Locate the cell with the specified text and output its (X, Y) center coordinate. 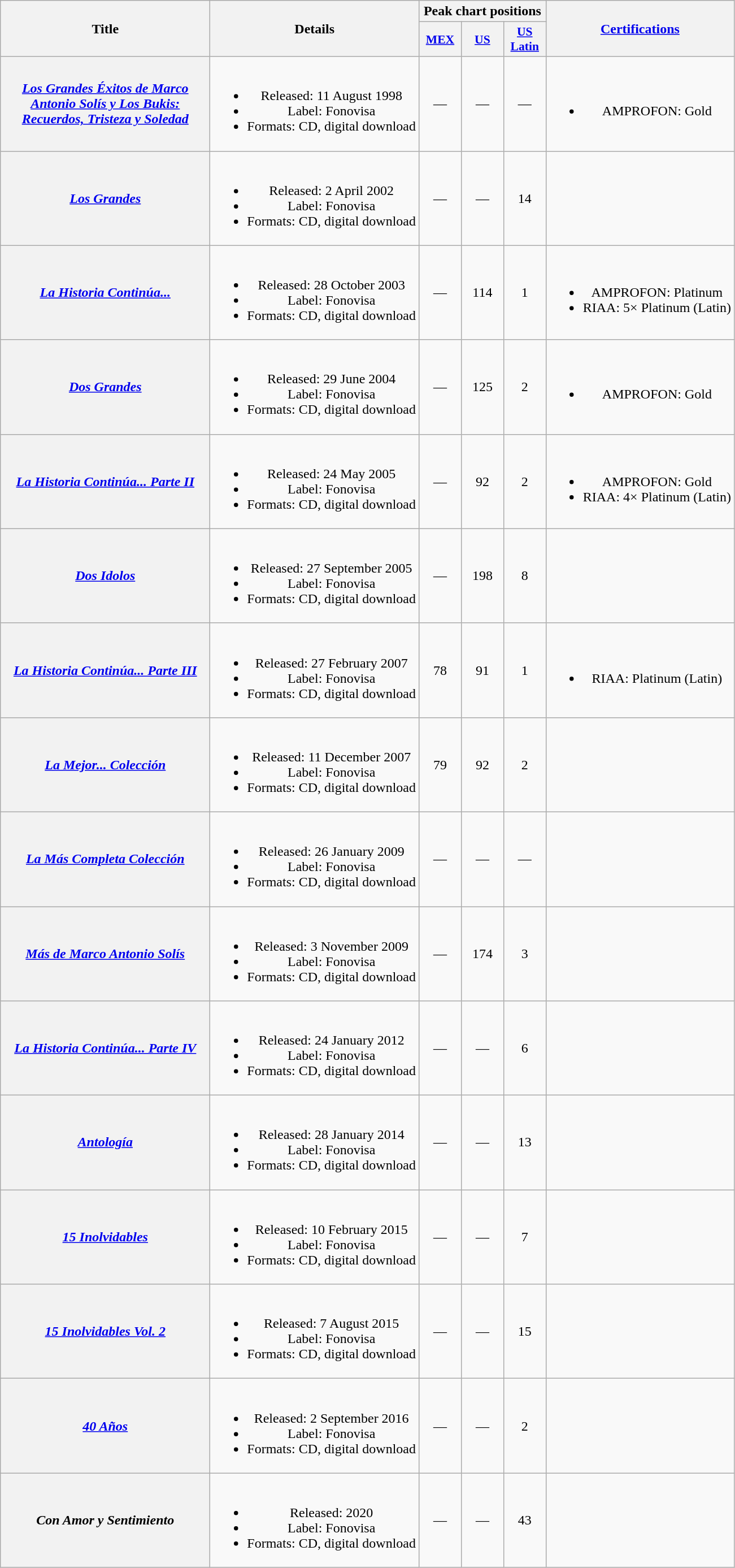
198 (482, 575)
AMPROFON: GoldRIAA: 4× Platinum (Latin) (640, 482)
Peak chart positions (482, 11)
Released: 3 November 2009Label: FonovisaFormats: CD, digital download (315, 954)
La Más Completa Colección (105, 859)
Released: 26 January 2009Label: FonovisaFormats: CD, digital download (315, 859)
La Historia Continúa... Parte IV (105, 1048)
Released: 10 February 2015Label: FonovisaFormats: CD, digital download (315, 1237)
La Historia Continúa... Parte III (105, 670)
Released: 28 October 2003Label: FonovisaFormats: CD, digital download (315, 293)
78 (441, 670)
Title (105, 28)
91 (482, 670)
Released: 24 May 2005Label: FonovisaFormats: CD, digital download (315, 482)
Antología (105, 1143)
Released: 2 April 2002Label: FonovisaFormats: CD, digital download (315, 198)
15 (524, 1332)
Released: 2 September 2016Label: FonovisaFormats: CD, digital download (315, 1426)
Released: 7 August 2015Label: FonovisaFormats: CD, digital download (315, 1332)
Released: 28 January 2014Label: FonovisaFormats: CD, digital download (315, 1143)
6 (524, 1048)
MEX (441, 40)
Released: 2020Label: FonovisaFormats: CD, digital download (315, 1521)
AMPROFON: PlatinumRIAA: 5× Platinum (Latin) (640, 293)
7 (524, 1237)
Certifications (640, 28)
3 (524, 954)
Released: 27 February 2007Label: FonovisaFormats: CD, digital download (315, 670)
La Historia Continúa... (105, 293)
US (482, 40)
Los Grandes (105, 198)
Released: 11 August 1998Label: FonovisaFormats: CD, digital download (315, 104)
Con Amor y Sentimiento (105, 1521)
15 Inolvidables (105, 1237)
Released: 29 June 2004Label: FonovisaFormats: CD, digital download (315, 387)
Details (315, 28)
Dos Idolos (105, 575)
114 (482, 293)
Más de Marco Antonio Solís (105, 954)
Los Grandes Éxitos de Marco Antonio Solís y Los Bukis: Recuerdos, Tristeza y Soledad (105, 104)
RIAA: Platinum (Latin) (640, 670)
15 Inolvidables Vol. 2 (105, 1332)
125 (482, 387)
14 (524, 198)
13 (524, 1143)
Released: 27 September 2005Label: FonovisaFormats: CD, digital download (315, 575)
Released: 24 January 2012Label: FonovisaFormats: CD, digital download (315, 1048)
USLatin (524, 40)
La Mejor... Colección (105, 764)
40 Años (105, 1426)
43 (524, 1521)
Dos Grandes (105, 387)
79 (441, 764)
174 (482, 954)
8 (524, 575)
La Historia Continúa... Parte II (105, 482)
Released: 11 December 2007Label: FonovisaFormats: CD, digital download (315, 764)
